Pinpoint the cell where the given text exists, returning its (X, Y) midpoint coordinate. 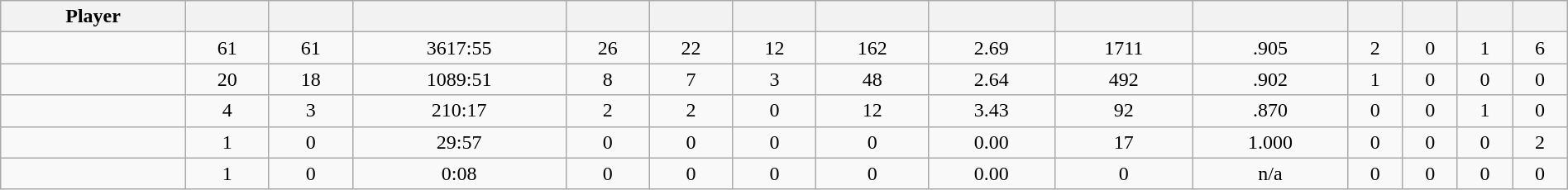
.902 (1270, 79)
92 (1123, 111)
7 (691, 79)
0:08 (459, 173)
29:57 (459, 142)
48 (872, 79)
.905 (1270, 48)
4 (227, 111)
26 (607, 48)
.870 (1270, 111)
8 (607, 79)
210:17 (459, 111)
17 (1123, 142)
162 (872, 48)
1711 (1123, 48)
3617:55 (459, 48)
18 (311, 79)
6 (1540, 48)
492 (1123, 79)
3.43 (991, 111)
2.69 (991, 48)
2.64 (991, 79)
1089:51 (459, 79)
Player (93, 17)
20 (227, 79)
1.000 (1270, 142)
n/a (1270, 173)
22 (691, 48)
